Return the [x, y] coordinate for the center point of the cell that contains the specified text.  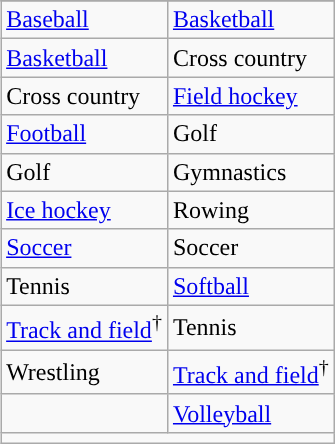
Volleyball [250, 413]
Gymnastics [250, 172]
Ice hockey [84, 210]
Softball [250, 286]
Field hockey [250, 96]
Football [84, 134]
Baseball [84, 20]
Rowing [250, 210]
Wrestling [84, 372]
